Extract the [X, Y] coordinate from the center of the cell holding the provided text.  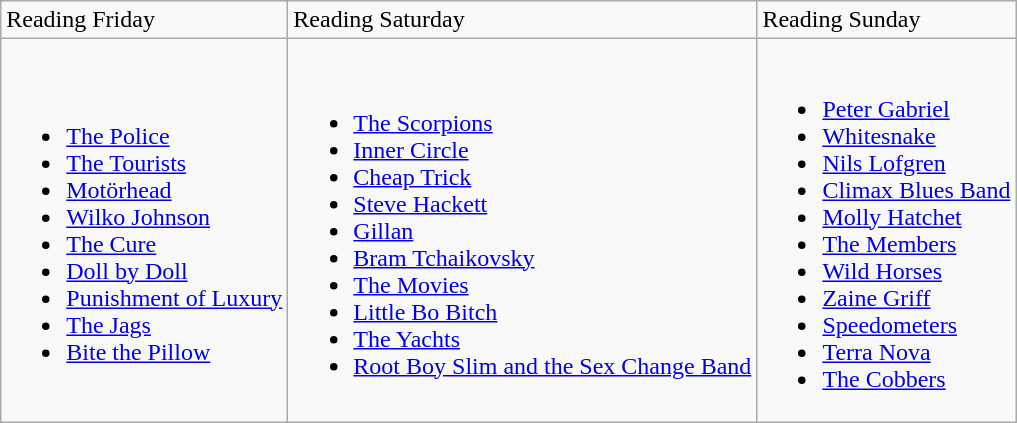
The PoliceThe TouristsMotörheadWilko JohnsonThe CureDoll by DollPunishment of LuxuryThe JagsBite the Pillow [144, 230]
The ScorpionsInner CircleCheap TrickSteve HackettGillanBram TchaikovskyThe MoviesLittle Bo BitchThe YachtsRoot Boy Slim and the Sex Change Band [522, 230]
Reading Sunday [886, 20]
Peter GabrielWhitesnakeNils LofgrenClimax Blues BandMolly HatchetThe MembersWild HorsesZaine GriffSpeedometersTerra NovaThe Cobbers [886, 230]
Reading Saturday [522, 20]
Reading Friday [144, 20]
